Determine the (X, Y) coordinate at the center of the cell enclosing the given text.  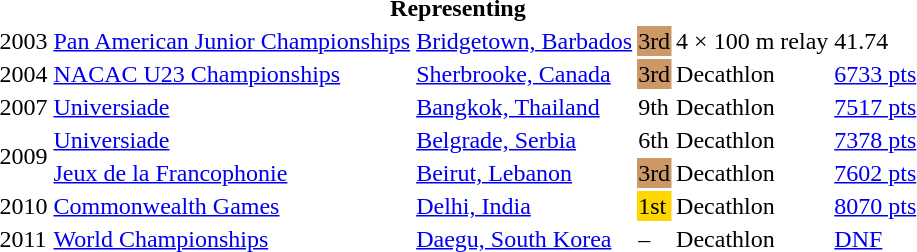
4 × 100 m relay (752, 41)
9th (654, 107)
NACAC U23 Championships (232, 74)
6th (654, 140)
Commonwealth Games (232, 206)
Belgrade, Serbia (524, 140)
1st (654, 206)
Bangkok, Thailand (524, 107)
Sherbrooke, Canada (524, 74)
Beirut, Lebanon (524, 173)
Delhi, India (524, 206)
Bridgetown, Barbados (524, 41)
Pan American Junior Championships (232, 41)
Jeux de la Francophonie (232, 173)
